Provide the [X, Y] coordinate of the cell's center where the given text is located.  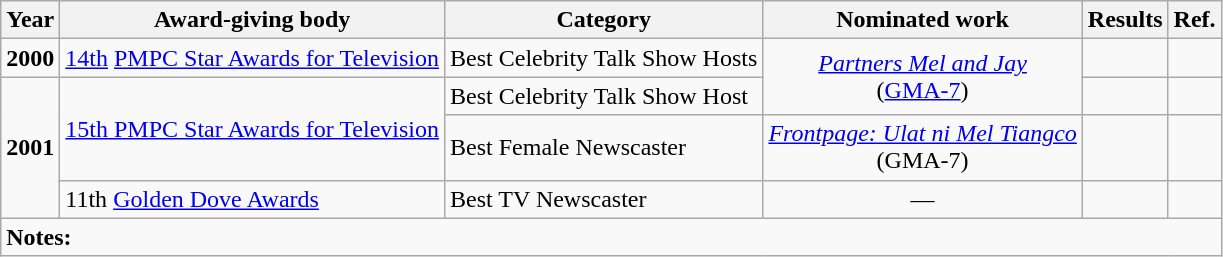
11th Golden Dove Awards [252, 199]
2000 [30, 58]
Year [30, 20]
Best Celebrity Talk Show Hosts [604, 58]
Best Female Newscaster [604, 148]
Frontpage: Ulat ni Mel Tiangco(GMA-7) [922, 148]
Notes: [611, 237]
14th PMPC Star Awards for Television [252, 58]
Award-giving body [252, 20]
Partners Mel and Jay(GMA-7) [922, 77]
Best Celebrity Talk Show Host [604, 96]
Best TV Newscaster [604, 199]
— [922, 199]
Ref. [1194, 20]
Category [604, 20]
15th PMPC Star Awards for Television [252, 128]
Results [1125, 20]
2001 [30, 148]
Nominated work [922, 20]
